Capture the cell that displays the provided text and extract its [x, y] central coordinate. 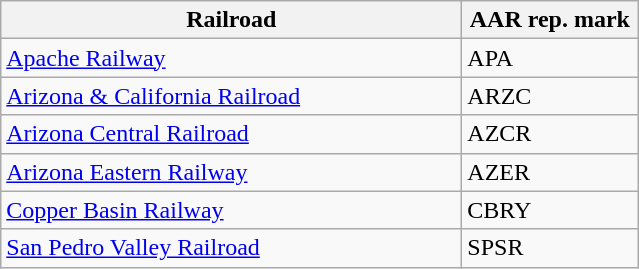
Railroad [232, 20]
Copper Basin Railway [232, 210]
Arizona Central Railroad [232, 134]
APA [550, 58]
CBRY [550, 210]
Apache Railway [232, 58]
AZCR [550, 134]
Arizona Eastern Railway [232, 172]
ARZC [550, 96]
SPSR [550, 248]
Arizona & California Railroad [232, 96]
San Pedro Valley Railroad [232, 248]
AZER [550, 172]
AAR rep. mark [550, 20]
